Capture the cell that displays the provided text and extract its (X, Y) central coordinate. 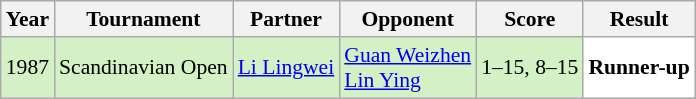
1987 (28, 68)
Li Lingwei (286, 68)
1–15, 8–15 (530, 68)
Scandinavian Open (144, 68)
Result (638, 19)
Opponent (408, 19)
Partner (286, 19)
Guan Weizhen Lin Ying (408, 68)
Runner-up (638, 68)
Tournament (144, 19)
Year (28, 19)
Score (530, 19)
